Return (X, Y) of the center of cell containing provided text 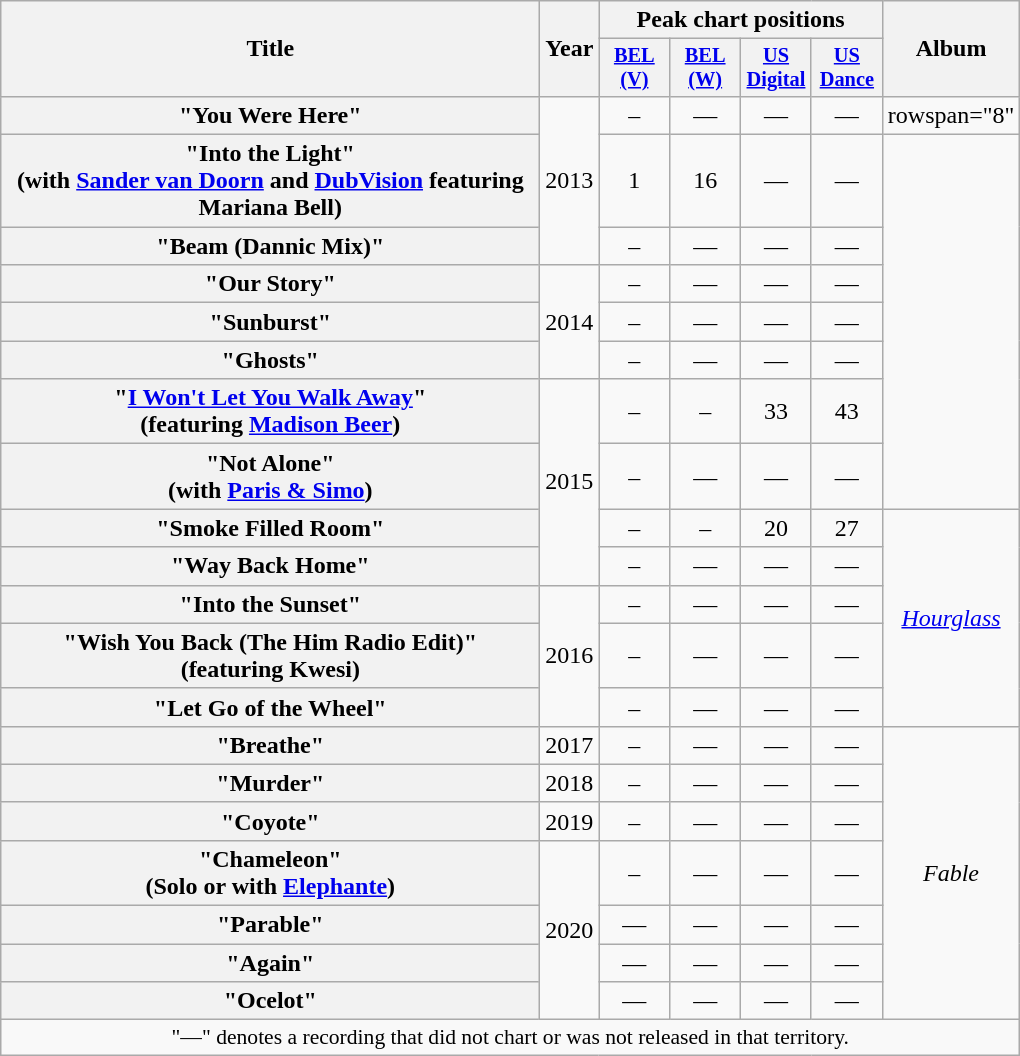
2015 (570, 482)
2020 (570, 930)
"Beam (Dannic Mix)" (270, 246)
Fable (951, 872)
"Ghosts" (270, 360)
2018 (570, 783)
"Smoke Filled Room" (270, 528)
Album (951, 49)
20 (776, 528)
"Let Go of the Wheel" (270, 707)
"—" denotes a recording that did not chart or was not released in that territory. (510, 1038)
"Not Alone"(with Paris & Simo) (270, 476)
"Coyote" (270, 821)
Title (270, 49)
"Ocelot" (270, 1001)
"You Were Here" (270, 115)
Year (570, 49)
1 (634, 181)
43 (846, 412)
16 (706, 181)
2013 (570, 180)
"Our Story" (270, 284)
2019 (570, 821)
"Wish You Back (The Him Radio Edit)"(featuring Kwesi) (270, 656)
USDigital (776, 68)
BEL(W) (706, 68)
BEL(V) (634, 68)
"Into the Sunset" (270, 604)
27 (846, 528)
"Sunburst" (270, 322)
"Murder" (270, 783)
Hourglass (951, 618)
"Again" (270, 963)
"I Won't Let You Walk Away"(featuring Madison Beer) (270, 412)
USDance (846, 68)
Peak chart positions (740, 20)
"Breathe" (270, 745)
rowspan="8" (951, 115)
2014 (570, 322)
2017 (570, 745)
33 (776, 412)
2016 (570, 656)
"Chameleon" (Solo or with Elephante) (270, 872)
"Way Back Home" (270, 566)
"Into the Light"(with Sander van Doorn and DubVision featuring Mariana Bell) (270, 181)
"Parable" (270, 925)
